Locate the cell with the specified text and output its [x, y] center coordinate. 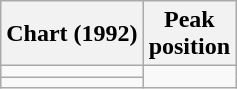
Chart (1992) [72, 34]
Peakposition [189, 34]
